Provide the [X, Y] coordinate of the cell's center where the given text is located.  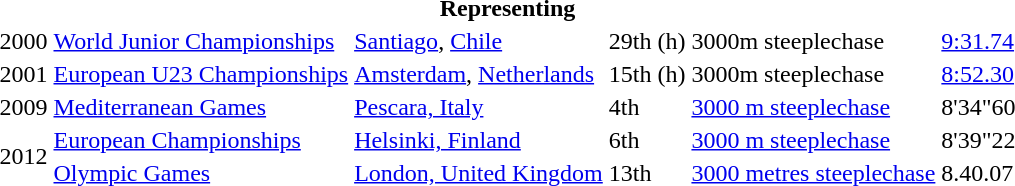
World Junior Championships [201, 41]
Pescara, Italy [479, 107]
European U23 Championships [201, 74]
4th [647, 107]
15th (h) [647, 74]
Helsinki, Finland [479, 140]
6th [647, 140]
29th (h) [647, 41]
European Championships [201, 140]
Mediterranean Games [201, 107]
Santiago, Chile [479, 41]
Amsterdam, Netherlands [479, 74]
